Pinpoint the cell where the given text exists, returning its [x, y] midpoint coordinate. 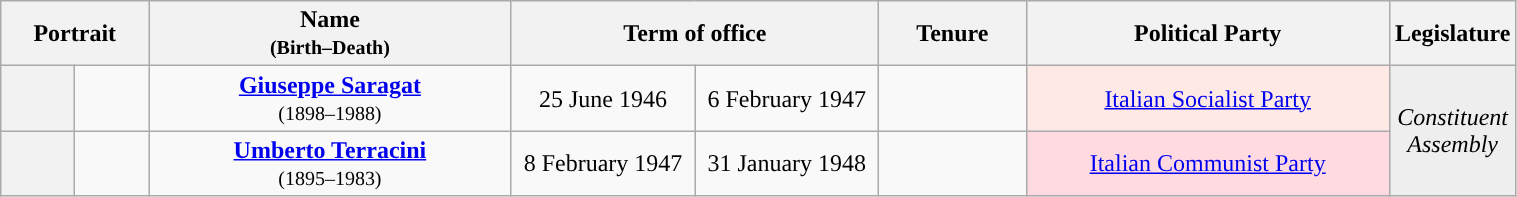
Umberto Terracini(1895–1983) [330, 164]
25 June 1946 [603, 98]
Term of office [695, 34]
Italian Communist Party [1208, 164]
31 January 1948 [787, 164]
Tenure [952, 34]
Political Party [1208, 34]
Name(Birth–Death) [330, 34]
Legislature [1452, 34]
6 February 1947 [787, 98]
Constituent Assembly [1452, 131]
Portrait [75, 34]
Giuseppe Saragat(1898–1988) [330, 98]
Italian Socialist Party [1208, 98]
8 February 1947 [603, 164]
